Determine the (X, Y) coordinate at the center of the cell enclosing the given text.  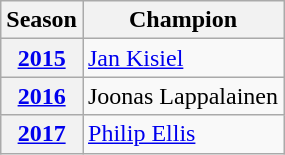
2016 (42, 96)
Joonas Lappalainen (182, 96)
Jan Kisiel (182, 58)
Champion (182, 20)
2017 (42, 134)
Season (42, 20)
Philip Ellis (182, 134)
2015 (42, 58)
